Capture the cell that displays the provided text and extract its [x, y] central coordinate. 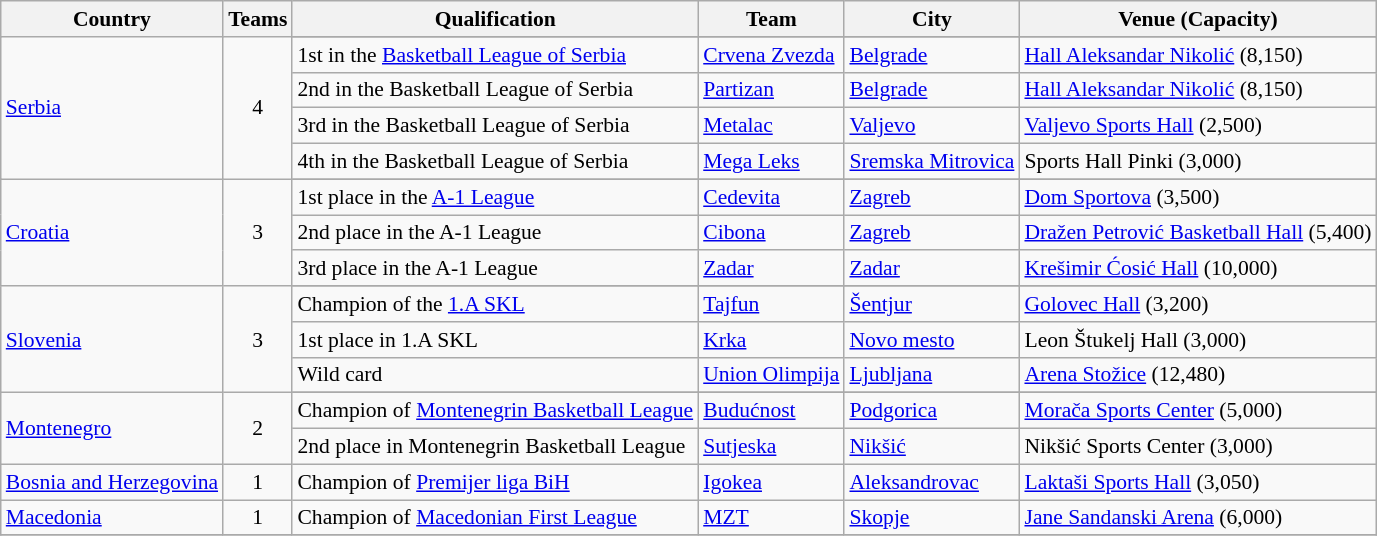
Sremska Mitrovica [932, 162]
Teams [258, 19]
Šentjur [932, 304]
Crvena Zvezda [771, 55]
3rd in the Basketball League of Serbia [495, 126]
Dom Sportova (3,500) [1198, 197]
4 [258, 108]
Podgorica [932, 411]
Cibona [771, 233]
Budućnost [771, 411]
Montenegro [112, 428]
2nd place in Montenegrin Basketball League [495, 447]
Venue (Capacity) [1198, 19]
Nikšić [932, 447]
Valjevo [932, 126]
Slovenia [112, 340]
Krka [771, 340]
Nikšić Sports Center (3,000) [1198, 447]
City [932, 19]
1st in the Basketball League of Serbia [495, 55]
Ljubljana [932, 375]
Qualification [495, 19]
Jane Sandanski Arena (6,000) [1198, 518]
Champion of the 1.A SKL [495, 304]
Union Olimpija [771, 375]
Aleksandrovac [932, 482]
Wild card [495, 375]
Partizan [771, 90]
MZT [771, 518]
Skopje [932, 518]
Macedonia [112, 518]
Team [771, 19]
Igokea [771, 482]
4th in the Basketball League of Serbia [495, 162]
Dražen Petrović Basketball Hall (5,400) [1198, 233]
Laktaši Sports Hall (3,050) [1198, 482]
1st place in the A-1 League [495, 197]
Cedevita [771, 197]
Champion of Montenegrin Basketball League [495, 411]
Tajfun [771, 304]
Bosnia and Herzegovina [112, 482]
Sutjeska [771, 447]
Serbia [112, 108]
Mega Leks [771, 162]
Metalac [771, 126]
Novo mesto [932, 340]
3rd place in the A-1 League [495, 269]
2nd in the Basketball League of Serbia [495, 90]
Country [112, 19]
Golovec Hall (3,200) [1198, 304]
Krešimir Ćosić Hall (10,000) [1198, 269]
2 [258, 428]
Champion of Premijer liga BiH [495, 482]
2nd place in the A-1 League [495, 233]
Leon Štukelj Hall (3,000) [1198, 340]
Arena Stožice (12,480) [1198, 375]
Sports Hall Pinki (3,000) [1198, 162]
Croatia [112, 232]
Champion of Macedonian First League [495, 518]
Morača Sports Center (5,000) [1198, 411]
Valjevo Sports Hall (2,500) [1198, 126]
1st place in 1.A SKL [495, 340]
